Determine the [X, Y] coordinate at the center of the cell enclosing the given text.  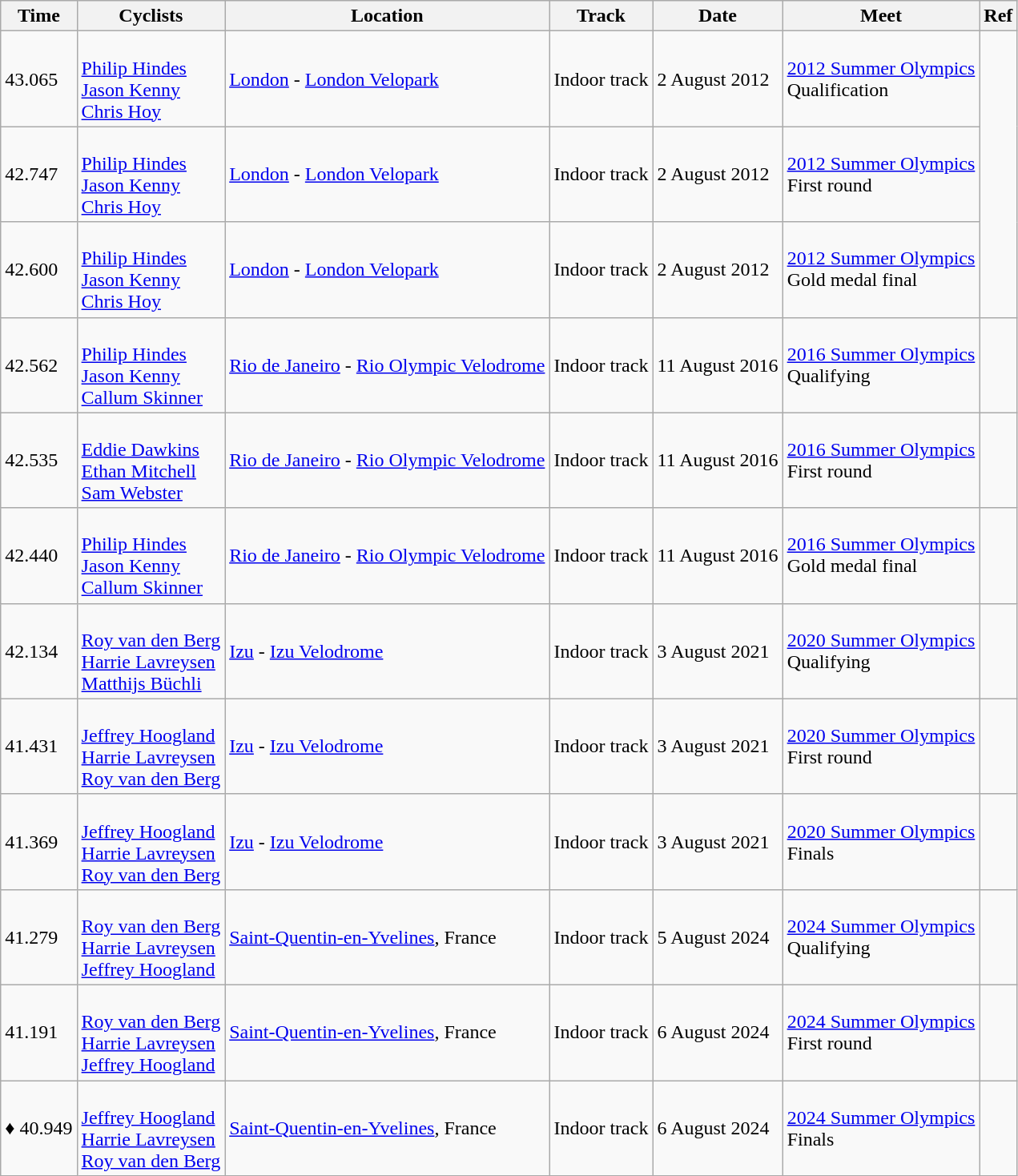
2012 Summer OlympicsFirst round [881, 175]
2012 Summer OlympicsGold medal final [881, 269]
41.369 [38, 841]
42.562 [38, 365]
2024 Summer OlympicsFirst round [881, 1032]
2020 Summer OlympicsFinals [881, 841]
Date [718, 16]
2020 Summer OlympicsQualifying [881, 650]
Cyclists [151, 16]
2012 Summer OlympicsQualification [881, 79]
42.600 [38, 269]
43.065 [38, 79]
2016 Summer OlympicsFirst round [881, 460]
Location [388, 16]
41.191 [38, 1032]
2020 Summer OlympicsFirst round [881, 747]
42.535 [38, 460]
2024 Summer OlympicsQualifying [881, 937]
Eddie DawkinsEthan MitchellSam Webster [151, 460]
♦ 40.949 [38, 1128]
Track [601, 16]
41.431 [38, 747]
5 August 2024 [718, 937]
2016 Summer OlympicsGold medal final [881, 556]
Roy van den BergHarrie LavreysenMatthijs Büchli [151, 650]
2016 Summer OlympicsQualifying [881, 365]
2024 Summer OlympicsFinals [881, 1128]
42.747 [38, 175]
41.279 [38, 937]
42.440 [38, 556]
42.134 [38, 650]
Time [38, 16]
Ref [998, 16]
Meet [881, 16]
